Detect which cell encompasses the target text, then output its [x, y] center coordinate. 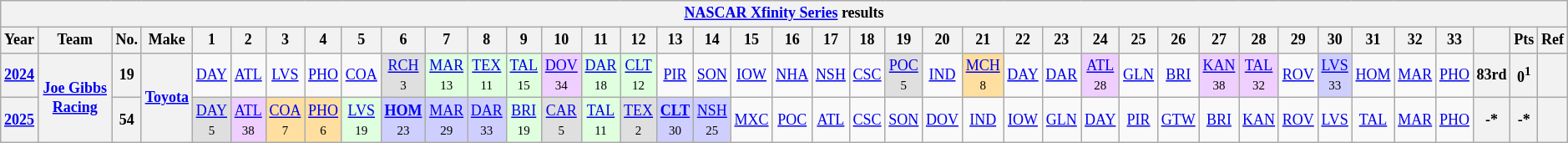
POC [792, 120]
CLT12 [639, 75]
NHA [792, 75]
10 [561, 40]
29 [1297, 40]
2 [248, 40]
6 [403, 40]
DOV34 [561, 75]
TEX11 [488, 75]
ATL38 [248, 120]
14 [711, 40]
5 [361, 40]
Toyota [167, 97]
2024 [20, 75]
DAR18 [601, 75]
28 [1259, 40]
RCH3 [403, 75]
LVS19 [361, 120]
Joe Gibbs Racing [75, 97]
GTW [1178, 120]
NSH [832, 75]
TEX2 [639, 120]
22 [1023, 40]
LVS33 [1334, 75]
COA [361, 75]
7 [447, 40]
Team [75, 40]
DAY5 [211, 120]
Ref [1553, 40]
54 [127, 120]
No. [127, 40]
27 [1219, 40]
21 [983, 40]
DAR [1062, 75]
83rd [1491, 75]
18 [867, 40]
3 [286, 40]
KAN38 [1219, 75]
1 [211, 40]
Pts [1525, 40]
01 [1525, 75]
MCH8 [983, 75]
16 [792, 40]
DOV [943, 120]
24 [1100, 40]
PHO6 [324, 120]
HOM23 [403, 120]
9 [524, 40]
26 [1178, 40]
17 [832, 40]
CAR5 [561, 120]
MXC [751, 120]
Year [20, 40]
TAL32 [1259, 75]
TAL15 [524, 75]
HOM [1373, 75]
11 [601, 40]
4 [324, 40]
COA7 [286, 120]
NSH25 [711, 120]
NASCAR Xfinity Series results [784, 13]
MAR29 [447, 120]
23 [1062, 40]
DAR33 [488, 120]
POC5 [903, 75]
MAR13 [447, 75]
BRI19 [524, 120]
31 [1373, 40]
20 [943, 40]
Make [167, 40]
33 [1454, 40]
2025 [20, 120]
13 [675, 40]
ATL28 [1100, 75]
8 [488, 40]
25 [1139, 40]
32 [1415, 40]
CLT30 [675, 120]
TAL [1373, 120]
KAN [1259, 120]
12 [639, 40]
TAL11 [601, 120]
30 [1334, 40]
15 [751, 40]
